From the cell containing the given text, extract its center point as [x, y] coordinate. 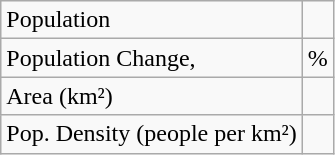
Population [152, 20]
Area (km²) [152, 96]
% [318, 58]
Pop. Density (people per km²) [152, 134]
Population Change, [152, 58]
